Search for the cell housing the specified text and yield its [x, y] center coordinate. 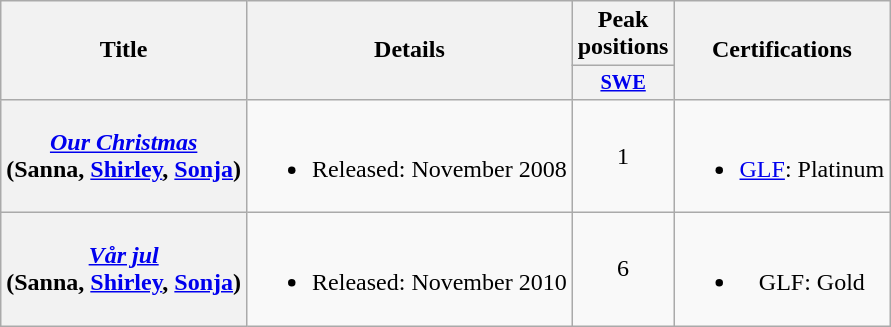
Peak positions [623, 34]
Our Christmas(Sanna, Shirley, Sonja) [124, 156]
Vår jul(Sanna, Shirley, Sonja) [124, 270]
Details [410, 50]
GLF: Platinum [782, 156]
1 [623, 156]
6 [623, 270]
SWE [623, 83]
GLF: Gold [782, 270]
Title [124, 50]
Certifications [782, 50]
Released: November 2010 [410, 270]
Released: November 2008 [410, 156]
